For the text-containing cell, return its midpoint in (X, Y) coordinate format. 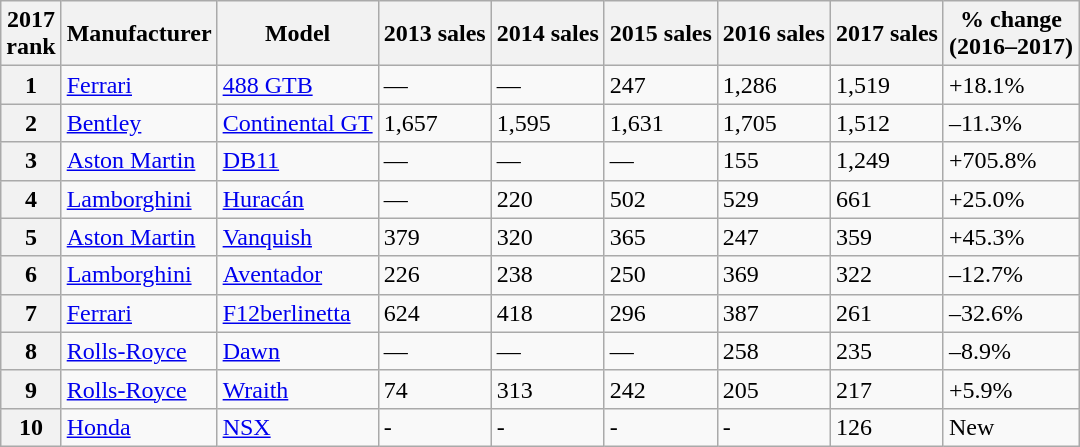
% change(2016–2017) (1010, 34)
–12.7% (1010, 275)
365 (660, 237)
1,249 (886, 161)
+18.1% (1010, 85)
359 (886, 237)
1,512 (886, 123)
Continental GT (298, 123)
296 (660, 313)
1,519 (886, 85)
155 (774, 161)
529 (774, 199)
3 (31, 161)
322 (886, 275)
1,286 (774, 85)
+45.3% (1010, 237)
–32.6% (1010, 313)
2017rank (31, 34)
–8.9% (1010, 351)
220 (548, 199)
4 (31, 199)
205 (774, 389)
2 (31, 123)
Manufacturer (139, 34)
2013 sales (434, 34)
Model (298, 34)
5 (31, 237)
Honda (139, 427)
9 (31, 389)
F12berlinetta (298, 313)
2015 sales (660, 34)
7 (31, 313)
10 (31, 427)
+25.0% (1010, 199)
Dawn (298, 351)
242 (660, 389)
261 (886, 313)
226 (434, 275)
250 (660, 275)
Bentley (139, 123)
74 (434, 389)
+705.8% (1010, 161)
1 (31, 85)
320 (548, 237)
6 (31, 275)
Aventador (298, 275)
217 (886, 389)
624 (434, 313)
DB11 (298, 161)
126 (886, 427)
258 (774, 351)
New (1010, 427)
387 (774, 313)
1,657 (434, 123)
418 (548, 313)
1,595 (548, 123)
+5.9% (1010, 389)
502 (660, 199)
369 (774, 275)
379 (434, 237)
235 (886, 351)
2016 sales (774, 34)
Huracán (298, 199)
313 (548, 389)
1,631 (660, 123)
–11.3% (1010, 123)
8 (31, 351)
Vanquish (298, 237)
Wraith (298, 389)
2014 sales (548, 34)
661 (886, 199)
1,705 (774, 123)
238 (548, 275)
NSX (298, 427)
488 GTB (298, 85)
2017 sales (886, 34)
